For the text-containing cell, return its midpoint in (X, Y) coordinate format. 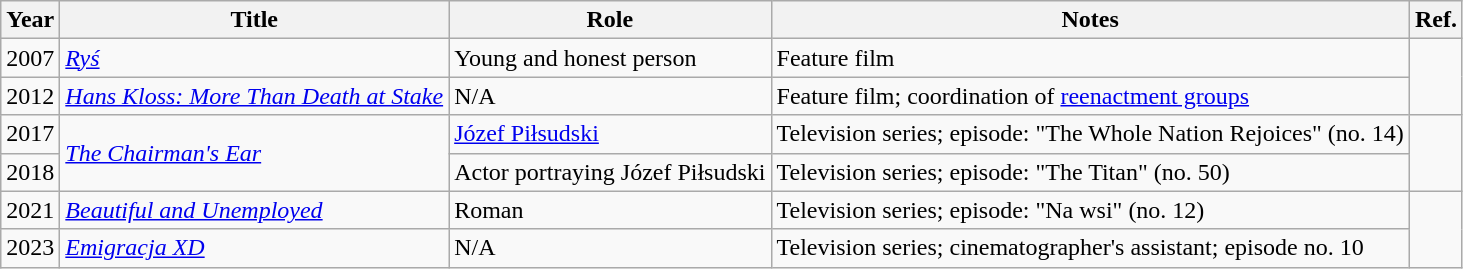
Hans Kloss: More Than Death at Stake (254, 96)
Roman (610, 210)
Television series; cinematographer's assistant; episode no. 10 (1090, 248)
The Chairman's Ear (254, 153)
2007 (30, 58)
Ryś (254, 58)
Television series; episode: "The Whole Nation Rejoices" (no. 14) (1090, 134)
Beautiful and Unemployed (254, 210)
Notes (1090, 20)
Television series; episode: "The Titan" (no. 50) (1090, 172)
Role (610, 20)
Feature film; coordination of reenactment groups (1090, 96)
Feature film (1090, 58)
Television series; episode: "Na wsi" (no. 12) (1090, 210)
2021 (30, 210)
Ref. (1436, 20)
Emigracja XD (254, 248)
Józef Piłsudski (610, 134)
Actor portraying Józef Piłsudski (610, 172)
2023 (30, 248)
Young and honest person (610, 58)
2012 (30, 96)
Title (254, 20)
2018 (30, 172)
2017 (30, 134)
Year (30, 20)
